Extract the (X, Y) coordinate from the center of the cell holding the provided text.  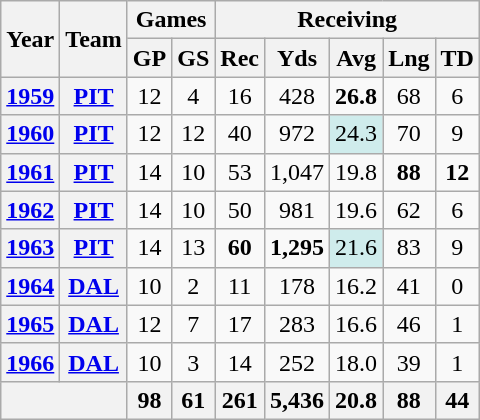
Yds (298, 58)
60 (240, 248)
981 (298, 210)
46 (409, 324)
261 (240, 400)
19.8 (356, 172)
252 (298, 362)
16.6 (356, 324)
20.8 (356, 400)
44 (457, 400)
428 (298, 96)
1,295 (298, 248)
Rec (240, 58)
1963 (30, 248)
Lng (409, 58)
Games (170, 20)
3 (194, 362)
1959 (30, 96)
53 (240, 172)
0 (457, 286)
972 (298, 134)
1965 (30, 324)
2 (194, 286)
13 (194, 248)
24.3 (356, 134)
1,047 (298, 172)
4 (194, 96)
16.2 (356, 286)
1962 (30, 210)
98 (149, 400)
1966 (30, 362)
68 (409, 96)
41 (409, 286)
61 (194, 400)
50 (240, 210)
18.0 (356, 362)
Year (30, 39)
283 (298, 324)
Team (94, 39)
70 (409, 134)
7 (194, 324)
GS (194, 58)
16 (240, 96)
5,436 (298, 400)
11 (240, 286)
19.6 (356, 210)
Receiving (348, 20)
Avg (356, 58)
17 (240, 324)
1961 (30, 172)
TD (457, 58)
1960 (30, 134)
1964 (30, 286)
21.6 (356, 248)
39 (409, 362)
40 (240, 134)
178 (298, 286)
26.8 (356, 96)
83 (409, 248)
GP (149, 58)
62 (409, 210)
